Determine the [X, Y] coordinate at the center of the cell enclosing the given text.  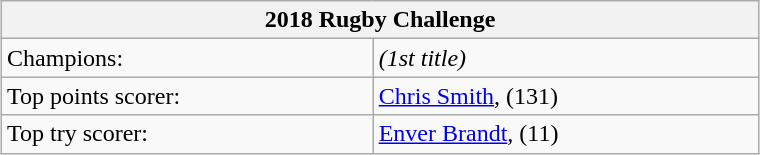
Enver Brandt, (11) [566, 134]
Top points scorer: [188, 96]
(1st title) [566, 58]
Top try scorer: [188, 134]
Champions: [188, 58]
2018 Rugby Challenge [380, 20]
Chris Smith, (131) [566, 96]
